Provide the [x, y] coordinate of the cell's center where the given text is located.  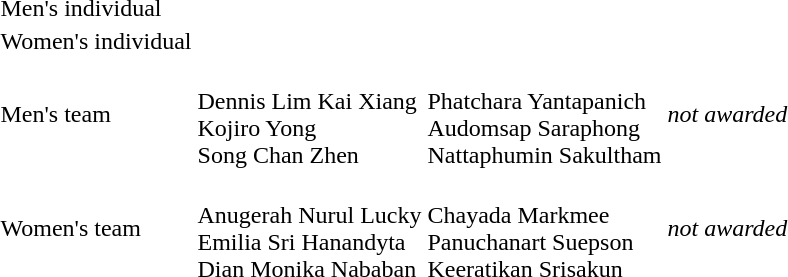
Phatchara YantapanichAudomsap SaraphongNattaphumin Sakultham [544, 114]
Dennis Lim Kai XiangKojiro YongSong Chan Zhen [310, 114]
